Search for the cell housing the specified text and yield its (x, y) center coordinate. 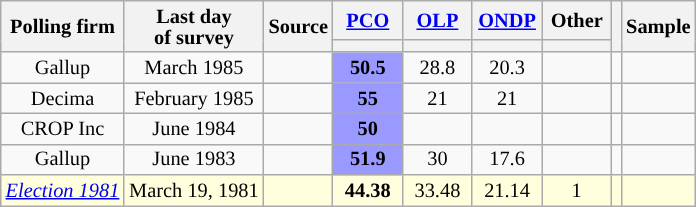
Sample (658, 26)
CROP Inc (62, 128)
21.14 (507, 190)
Last day of survey (194, 26)
33.48 (438, 190)
17.6 (507, 160)
44.38 (368, 190)
51.9 (368, 160)
PCO (368, 20)
June 1984 (194, 128)
30 (438, 160)
20.3 (507, 68)
Decima (62, 98)
Source (298, 26)
OLP (438, 20)
28.8 (438, 68)
Election 1981 (62, 190)
February 1985 (194, 98)
50 (368, 128)
Polling firm (62, 26)
June 1983 (194, 160)
50.5 (368, 68)
55 (368, 98)
Other (577, 20)
March 1985 (194, 68)
1 (577, 190)
March 19, 1981 (194, 190)
ONDP (507, 20)
